Scan for the cell matching the given text and deliver its (x, y) coordinate at center. 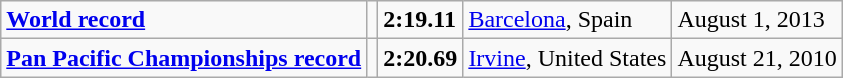
Pan Pacific Championships record (184, 58)
2:19.11 (420, 20)
August 21, 2010 (757, 58)
World record (184, 20)
Barcelona, Spain (568, 20)
2:20.69 (420, 58)
August 1, 2013 (757, 20)
Irvine, United States (568, 58)
